Determine the [X, Y] coordinate at the center of the cell enclosing the given text.  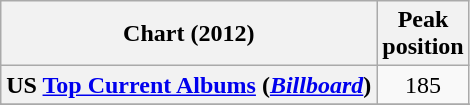
Peakposition [423, 34]
Chart (2012) [189, 34]
US Top Current Albums (Billboard) [189, 85]
185 [423, 85]
